Pinpoint the cell where the given text exists, returning its (x, y) midpoint coordinate. 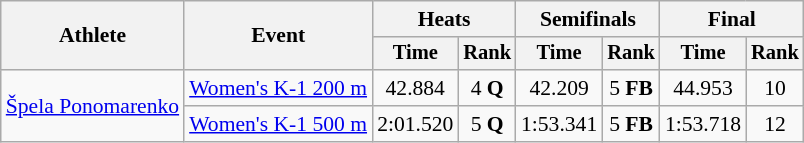
1:53.718 (703, 124)
10 (775, 88)
44.953 (703, 88)
Semifinals (588, 19)
Women's K-1 200 m (278, 88)
Women's K-1 500 m (278, 124)
Špela Ponomarenko (92, 106)
Event (278, 36)
12 (775, 124)
42.884 (415, 88)
Heats (444, 19)
1:53.341 (559, 124)
4 Q (487, 88)
42.209 (559, 88)
5 Q (487, 124)
Final (732, 19)
2:01.520 (415, 124)
Athlete (92, 36)
